Extract the [x, y] coordinate from the center of the cell holding the provided text.  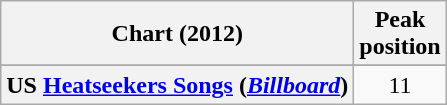
US Heatseekers Songs (Billboard) [178, 85]
Peakposition [400, 34]
Chart (2012) [178, 34]
11 [400, 85]
